Determine the (x, y) coordinate at the center of the cell enclosing the given text.  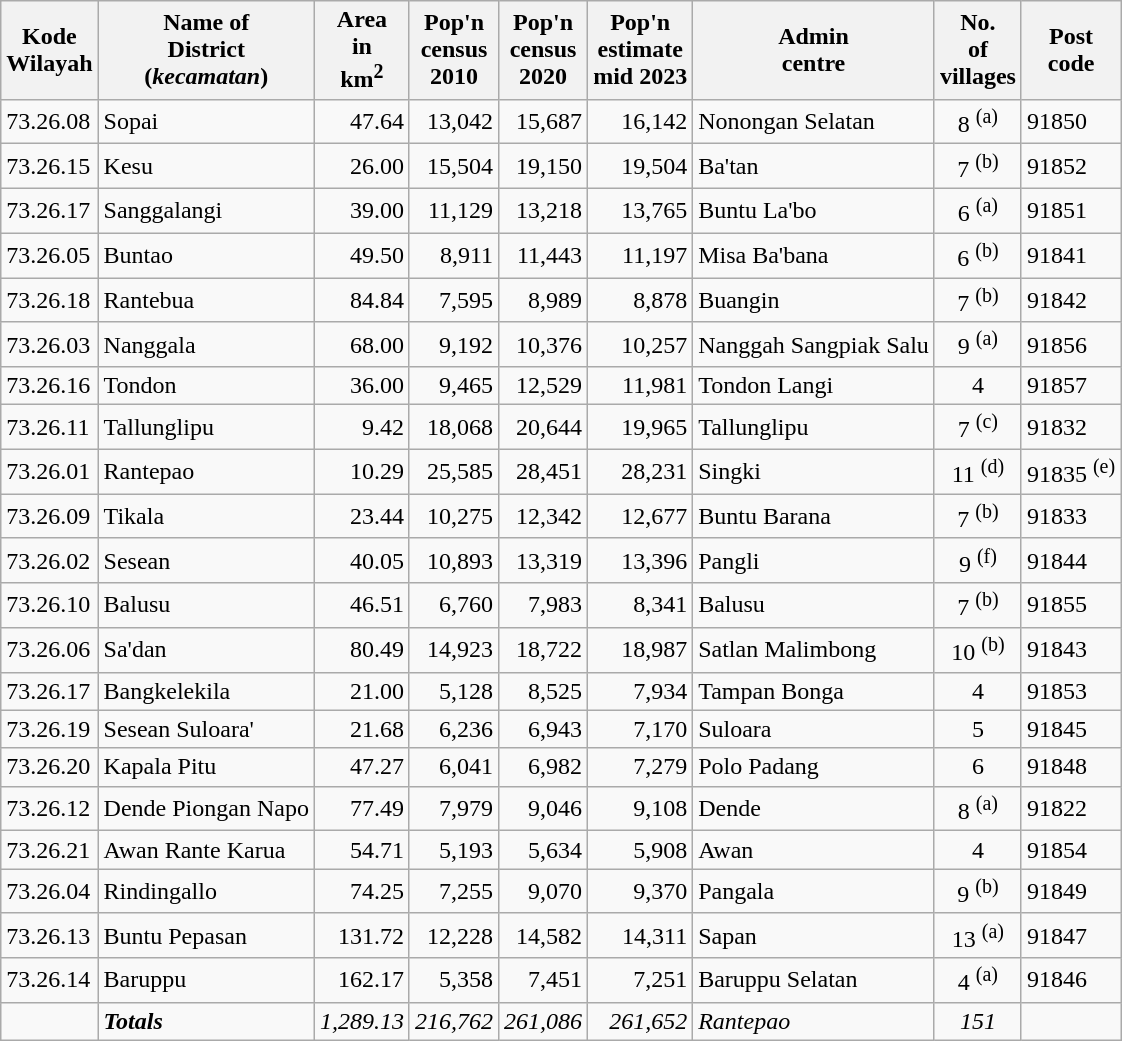
8,989 (544, 300)
18,722 (544, 650)
19,965 (640, 428)
Sesean Suloara' (206, 729)
6,041 (454, 767)
68.00 (362, 344)
Buntu La'bo (814, 210)
91852 (1070, 166)
47.64 (362, 122)
Areain km2 (362, 50)
5,908 (640, 850)
91849 (1070, 892)
9,046 (544, 808)
73.26.03 (50, 344)
73.26.18 (50, 300)
Singki (814, 472)
Buntu Barana (814, 516)
49.50 (362, 256)
Dende (814, 808)
21.68 (362, 729)
11,981 (640, 386)
21.00 (362, 691)
7,451 (544, 980)
10,275 (454, 516)
13,042 (454, 122)
4 (a) (978, 980)
Buntao (206, 256)
Tondon (206, 386)
8,341 (640, 606)
5,193 (454, 850)
91844 (1070, 560)
6,943 (544, 729)
Polo Padang (814, 767)
74.25 (362, 892)
91841 (1070, 256)
15,504 (454, 166)
91843 (1070, 650)
91842 (1070, 300)
Sanggalangi (206, 210)
Pangala (814, 892)
261,652 (640, 1021)
Rantebua (206, 300)
73.26.09 (50, 516)
5,358 (454, 980)
18,068 (454, 428)
9 (f) (978, 560)
Awan Rante Karua (206, 850)
7,170 (640, 729)
73.26.16 (50, 386)
7,934 (640, 691)
7,255 (454, 892)
Kesu (206, 166)
9,108 (640, 808)
25,585 (454, 472)
73.26.13 (50, 936)
11,129 (454, 210)
Buangin (814, 300)
10,893 (454, 560)
13,396 (640, 560)
28,231 (640, 472)
7,279 (640, 767)
11,197 (640, 256)
9 (a) (978, 344)
73.26.15 (50, 166)
12,342 (544, 516)
39.00 (362, 210)
40.05 (362, 560)
91851 (1070, 210)
261,086 (544, 1021)
16,142 (640, 122)
11,443 (544, 256)
5,128 (454, 691)
9,192 (454, 344)
Misa Ba'bana (814, 256)
6,236 (454, 729)
Pop'ncensus2010 (454, 50)
151 (978, 1021)
91832 (1070, 428)
73.26.01 (50, 472)
1,289.13 (362, 1021)
Name ofDistrict(kecamatan) (206, 50)
Dende Piongan Napo (206, 808)
Kapala Pitu (206, 767)
15,687 (544, 122)
216,762 (454, 1021)
12,677 (640, 516)
7,251 (640, 980)
73.26.20 (50, 767)
Nonongan Selatan (814, 122)
Buntu Pepasan (206, 936)
Nanggala (206, 344)
131.72 (362, 936)
91845 (1070, 729)
10.29 (362, 472)
Tondon Langi (814, 386)
73.26.21 (50, 850)
11 (d) (978, 472)
73.26.12 (50, 808)
Sapan (814, 936)
91857 (1070, 386)
19,504 (640, 166)
73.26.11 (50, 428)
Suloara (814, 729)
12,228 (454, 936)
13,319 (544, 560)
80.49 (362, 650)
54.71 (362, 850)
19,150 (544, 166)
13,218 (544, 210)
8,525 (544, 691)
Tikala (206, 516)
9,070 (544, 892)
73.26.19 (50, 729)
47.27 (362, 767)
18,987 (640, 650)
91856 (1070, 344)
73.26.05 (50, 256)
Baruppu (206, 980)
91846 (1070, 980)
77.49 (362, 808)
7,595 (454, 300)
73.26.06 (50, 650)
Totals (206, 1021)
Sesean (206, 560)
7,979 (454, 808)
Admincentre (814, 50)
36.00 (362, 386)
91847 (1070, 936)
8,911 (454, 256)
Satlan Malimbong (814, 650)
Sa'dan (206, 650)
91850 (1070, 122)
Pangli (814, 560)
23.44 (362, 516)
73.26.14 (50, 980)
Baruppu Selatan (814, 980)
6 (b) (978, 256)
73.26.10 (50, 606)
26.00 (362, 166)
Sopai (206, 122)
91835 (e) (1070, 472)
46.51 (362, 606)
Pop'ncensus2020 (544, 50)
6 (978, 767)
12,529 (544, 386)
14,311 (640, 936)
9.42 (362, 428)
28,451 (544, 472)
13 (a) (978, 936)
73.26.02 (50, 560)
91833 (1070, 516)
91854 (1070, 850)
91822 (1070, 808)
73.26.08 (50, 122)
6 (a) (978, 210)
20,644 (544, 428)
91855 (1070, 606)
10,257 (640, 344)
9,370 (640, 892)
Kode Wilayah (50, 50)
13,765 (640, 210)
10 (b) (978, 650)
14,582 (544, 936)
Ba'tan (814, 166)
Rindingallo (206, 892)
7,983 (544, 606)
14,923 (454, 650)
9,465 (454, 386)
Nanggah Sangpiak Salu (814, 344)
7 (c) (978, 428)
Postcode (1070, 50)
6,982 (544, 767)
10,376 (544, 344)
Tampan Bonga (814, 691)
5 (978, 729)
Bangkelekila (206, 691)
91848 (1070, 767)
9 (b) (978, 892)
6,760 (454, 606)
162.17 (362, 980)
84.84 (362, 300)
8,878 (640, 300)
No. of villages (978, 50)
Pop'nestimatemid 2023 (640, 50)
Awan (814, 850)
5,634 (544, 850)
73.26.04 (50, 892)
91853 (1070, 691)
